Determine the [X, Y] coordinate at the center of the cell enclosing the given text.  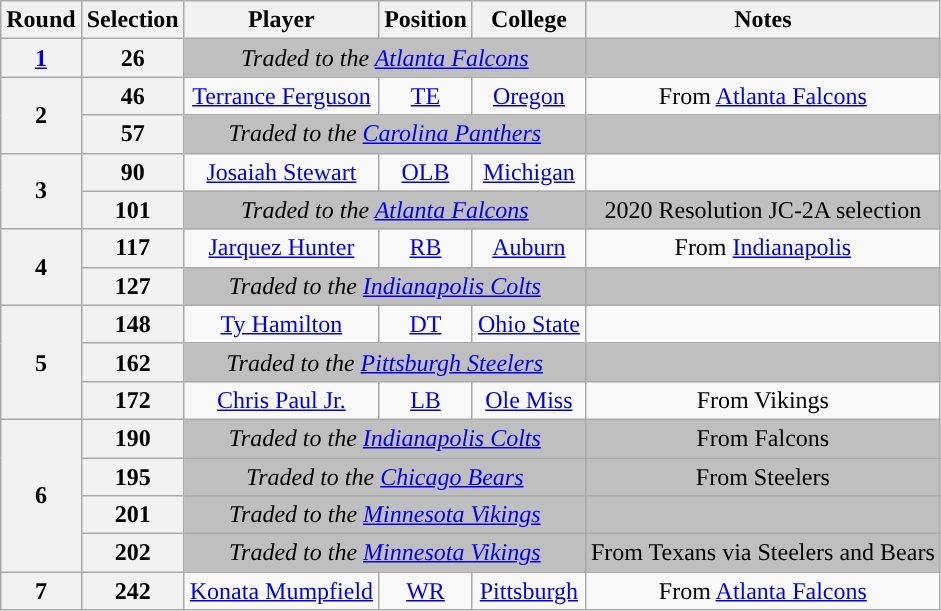
6 [41, 495]
LB [426, 400]
Selection [132, 20]
148 [132, 324]
Position [426, 20]
Auburn [528, 248]
1 [41, 58]
From Texans via Steelers and Bears [762, 553]
TE [426, 96]
Konata Mumpfield [281, 591]
Michigan [528, 172]
195 [132, 477]
DT [426, 324]
OLB [426, 172]
127 [132, 286]
From Indianapolis [762, 248]
190 [132, 438]
101 [132, 210]
From Vikings [762, 400]
Oregon [528, 96]
Ty Hamilton [281, 324]
Terrance Ferguson [281, 96]
Pittsburgh [528, 591]
From Falcons [762, 438]
57 [132, 134]
Jarquez Hunter [281, 248]
Traded to the Chicago Bears [384, 477]
Ole Miss [528, 400]
Round [41, 20]
Chris Paul Jr. [281, 400]
90 [132, 172]
4 [41, 267]
26 [132, 58]
RB [426, 248]
2020 Resolution JC-2A selection [762, 210]
Traded to the Carolina Panthers [384, 134]
From Steelers [762, 477]
242 [132, 591]
Notes [762, 20]
117 [132, 248]
College [528, 20]
2 [41, 115]
Traded to the Pittsburgh Steelers [384, 362]
Ohio State [528, 324]
Player [281, 20]
5 [41, 362]
Josaiah Stewart [281, 172]
7 [41, 591]
WR [426, 591]
202 [132, 553]
172 [132, 400]
201 [132, 515]
3 [41, 191]
162 [132, 362]
46 [132, 96]
